Provide the [X, Y] coordinate of the cell's center where the given text is located.  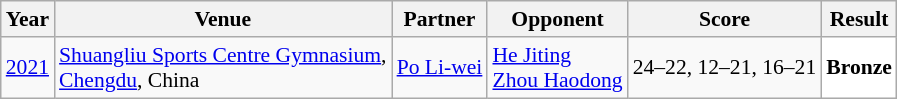
Partner [440, 19]
Opponent [557, 19]
24–22, 12–21, 16–21 [725, 68]
Result [859, 19]
Venue [223, 19]
Score [725, 19]
He Jiting Zhou Haodong [557, 68]
Po Li-wei [440, 68]
Bronze [859, 68]
Shuangliu Sports Centre Gymnasium,Chengdu, China [223, 68]
2021 [28, 68]
Year [28, 19]
